Determine the [x, y] coordinate at the center of the cell enclosing the given text.  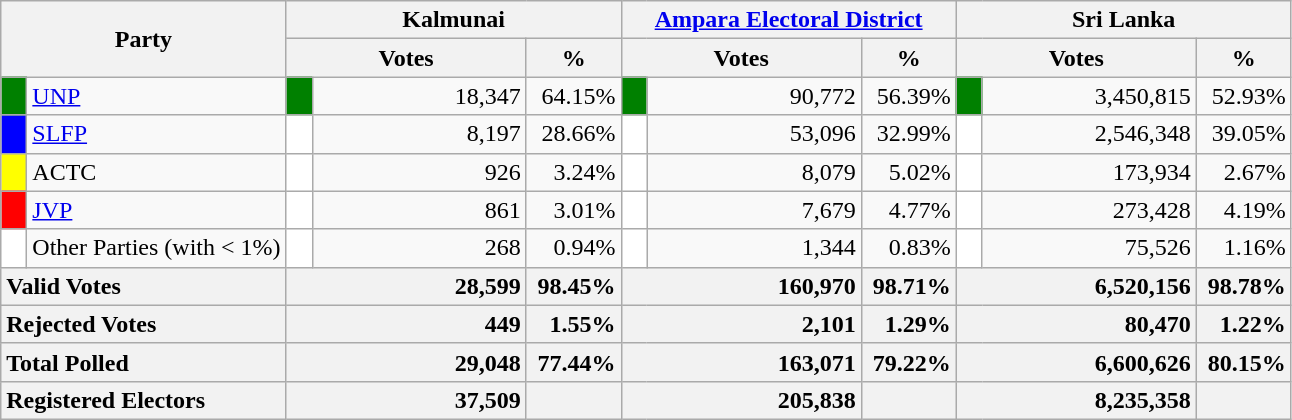
98.78% [1244, 286]
163,071 [741, 362]
32.99% [908, 134]
173,934 [1089, 172]
8,197 [419, 134]
861 [419, 210]
4.19% [1244, 210]
7,679 [754, 210]
98.45% [574, 286]
Rejected Votes [144, 324]
28.66% [574, 134]
3.01% [574, 210]
Other Parties (with < 1%) [156, 248]
77.44% [574, 362]
52.93% [1244, 96]
0.94% [574, 248]
ACTC [156, 172]
3,450,815 [1089, 96]
53,096 [754, 134]
Party [144, 39]
39.05% [1244, 134]
Valid Votes [144, 286]
2,546,348 [1089, 134]
29,048 [406, 362]
6,600,626 [1076, 362]
90,772 [754, 96]
1.29% [908, 324]
80.15% [1244, 362]
273,428 [1089, 210]
Total Polled [144, 362]
1.16% [1244, 248]
1.55% [574, 324]
1.22% [1244, 324]
5.02% [908, 172]
79.22% [908, 362]
JVP [156, 210]
28,599 [406, 286]
Sri Lanka [1124, 20]
4.77% [908, 210]
Ampara Electoral District [788, 20]
98.71% [908, 286]
18,347 [419, 96]
Kalmunai [454, 20]
64.15% [574, 96]
75,526 [1089, 248]
56.39% [908, 96]
205,838 [741, 400]
Registered Electors [144, 400]
37,509 [406, 400]
80,470 [1076, 324]
2,101 [741, 324]
8,235,358 [1076, 400]
926 [419, 172]
3.24% [574, 172]
2.67% [1244, 172]
8,079 [754, 172]
268 [419, 248]
SLFP [156, 134]
UNP [156, 96]
0.83% [908, 248]
160,970 [741, 286]
449 [406, 324]
6,520,156 [1076, 286]
1,344 [754, 248]
